From the cell containing the given text, extract its center point as (x, y) coordinate. 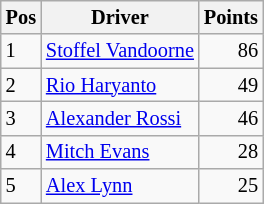
4 (21, 152)
Points (231, 17)
Alexander Rossi (120, 118)
Stoffel Vandoorne (120, 51)
Mitch Evans (120, 152)
46 (231, 118)
86 (231, 51)
Rio Haryanto (120, 85)
3 (21, 118)
5 (21, 186)
Pos (21, 17)
49 (231, 85)
Driver (120, 17)
Alex Lynn (120, 186)
1 (21, 51)
28 (231, 152)
25 (231, 186)
2 (21, 85)
